Scan for the cell matching the given text and deliver its (X, Y) coordinate at center. 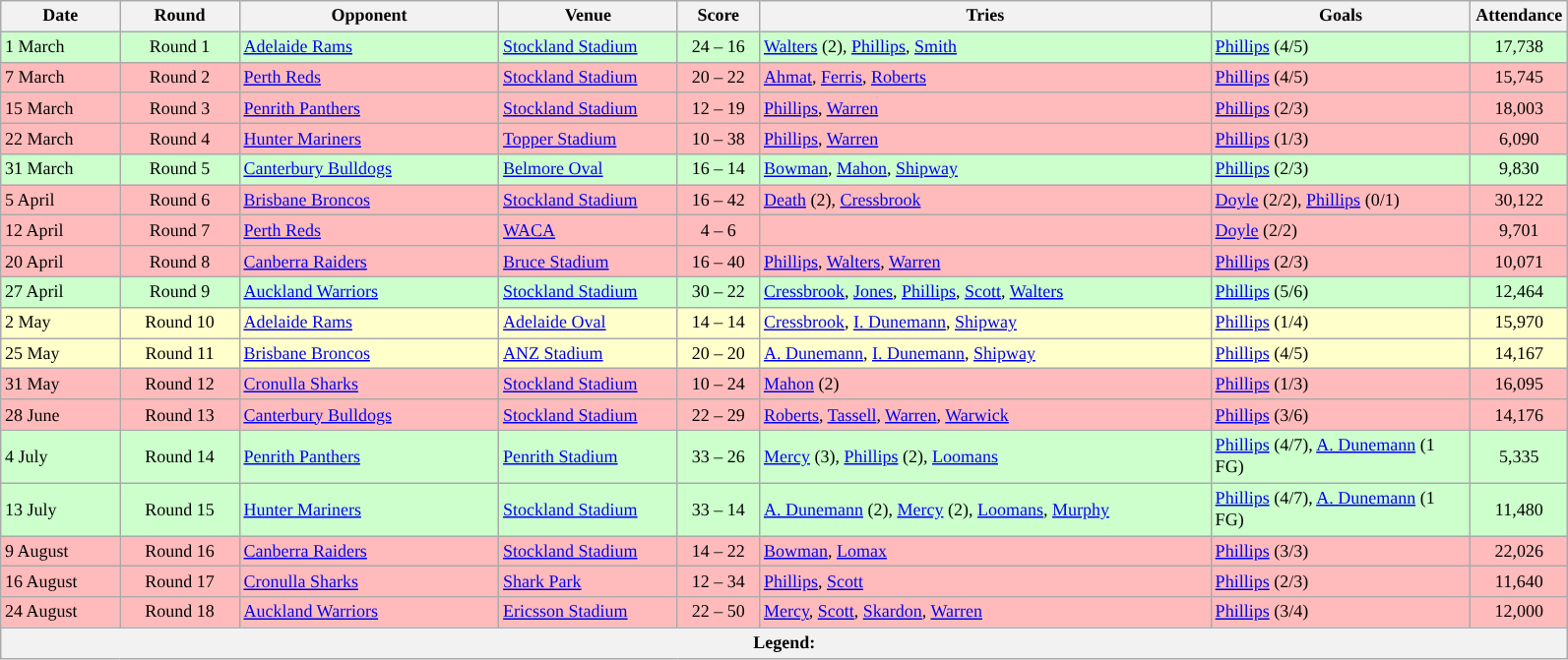
Round 3 (179, 108)
10 – 24 (719, 384)
2 May (61, 323)
16,095 (1520, 384)
Round 10 (179, 323)
9 August (61, 551)
4 July (61, 456)
Round 16 (179, 551)
A. Dunemann, I. Dunemann, Shipway (986, 354)
25 May (61, 354)
33 – 26 (719, 456)
16 August (61, 582)
11,480 (1520, 510)
Death (2), Cressbrook (986, 201)
Bowman, Lomax (986, 551)
Date (61, 16)
33 – 14 (719, 510)
16 – 42 (719, 201)
Doyle (2/2) (1341, 230)
5,335 (1520, 456)
30,122 (1520, 201)
Round (179, 16)
15,970 (1520, 323)
1 March (61, 47)
Penrith Stadium (589, 456)
Belmore Oval (589, 169)
11,640 (1520, 582)
5 April (61, 201)
Round 18 (179, 612)
22,026 (1520, 551)
22 March (61, 138)
4 – 6 (719, 230)
14 – 22 (719, 551)
14 – 14 (719, 323)
A. Dunemann (2), Mercy (2), Loomans, Murphy (986, 510)
13 July (61, 510)
Ericsson Stadium (589, 612)
Mercy, Scott, Skardon, Warren (986, 612)
Phillips, Scott (986, 582)
Bowman, Mahon, Shipway (986, 169)
9,830 (1520, 169)
20 – 20 (719, 354)
WACA (589, 230)
Legend: (784, 643)
Adelaide Oval (589, 323)
30 – 22 (719, 291)
15 March (61, 108)
9,701 (1520, 230)
Cressbrook, Jones, Phillips, Scott, Walters (986, 291)
Venue (589, 16)
22 – 50 (719, 612)
17,738 (1520, 47)
18,003 (1520, 108)
7 March (61, 77)
Mahon (2) (986, 384)
Opponent (369, 16)
12,464 (1520, 291)
Phillips (3/6) (1341, 415)
10,071 (1520, 262)
Cressbrook, I. Dunemann, Shipway (986, 323)
Walters (2), Phillips, Smith (986, 47)
12 – 19 (719, 108)
Attendance (1520, 16)
Topper Stadium (589, 138)
Round 17 (179, 582)
Round 1 (179, 47)
16 – 40 (719, 262)
Round 15 (179, 510)
12 April (61, 230)
Round 14 (179, 456)
Round 7 (179, 230)
12,000 (1520, 612)
Phillips (1/4) (1341, 323)
31 May (61, 384)
Shark Park (589, 582)
Mercy (3), Phillips (2), Loomans (986, 456)
14,176 (1520, 415)
Round 12 (179, 384)
12 – 34 (719, 582)
ANZ Stadium (589, 354)
Round 4 (179, 138)
22 – 29 (719, 415)
6,090 (1520, 138)
Round 8 (179, 262)
Round 6 (179, 201)
Round 5 (179, 169)
Phillips, Walters, Warren (986, 262)
20 – 22 (719, 77)
Bruce Stadium (589, 262)
Round 11 (179, 354)
28 June (61, 415)
15,745 (1520, 77)
Tries (986, 16)
Goals (1341, 16)
Roberts, Tassell, Warren, Warwick (986, 415)
16 – 14 (719, 169)
Round 9 (179, 291)
Round 2 (179, 77)
10 – 38 (719, 138)
Ahmat, Ferris, Roberts (986, 77)
14,167 (1520, 354)
Phillips (3/3) (1341, 551)
Score (719, 16)
20 April (61, 262)
31 March (61, 169)
Phillips (5/6) (1341, 291)
Phillips (3/4) (1341, 612)
24 – 16 (719, 47)
27 April (61, 291)
Doyle (2/2), Phillips (0/1) (1341, 201)
24 August (61, 612)
Round 13 (179, 415)
